Search for the cell housing the specified text and yield its (X, Y) center coordinate. 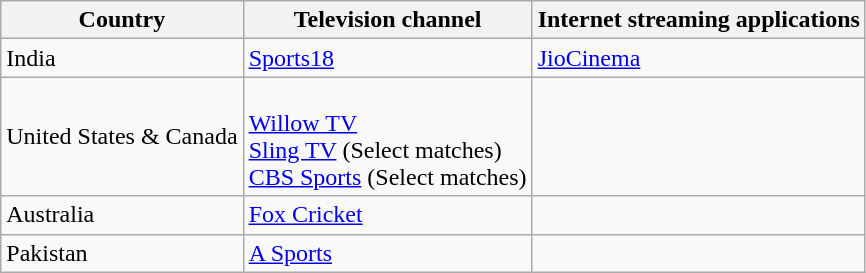
Pakistan (122, 253)
Television channel (388, 20)
Sports18 (388, 58)
India (122, 58)
A Sports (388, 253)
JioCinema (698, 58)
Fox Cricket (388, 215)
Australia (122, 215)
United States & Canada (122, 136)
Internet streaming applications (698, 20)
Country (122, 20)
Willow TVSling TV (Select matches)CBS Sports (Select matches) (388, 136)
